Return (x, y) of the center of cell containing provided text 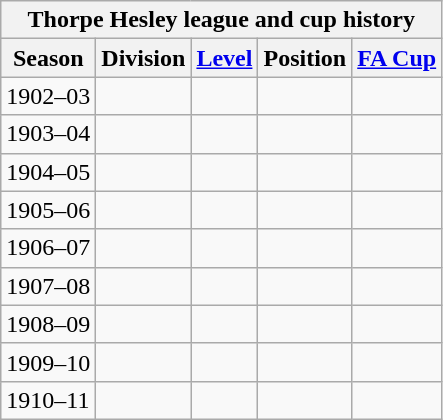
1904–05 (48, 172)
1903–04 (48, 134)
Position (305, 58)
Level (224, 58)
1905–06 (48, 210)
1907–08 (48, 286)
Thorpe Hesley league and cup history (222, 20)
Division (144, 58)
FA Cup (397, 58)
1902–03 (48, 96)
1909–10 (48, 362)
1908–09 (48, 324)
1910–11 (48, 400)
1906–07 (48, 248)
Season (48, 58)
